Identify which cell holds the provided text, then report its (x, y) central coordinate. 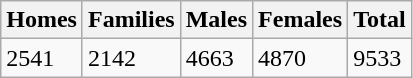
Females (300, 20)
4870 (300, 58)
Total (380, 20)
4663 (216, 58)
Families (131, 20)
2541 (42, 58)
9533 (380, 58)
2142 (131, 58)
Males (216, 20)
Homes (42, 20)
